For the text-containing cell, return its midpoint in (x, y) coordinate format. 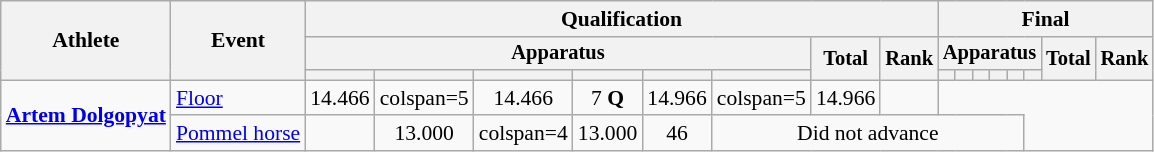
Pommel horse (238, 134)
7 Q (608, 98)
46 (676, 134)
colspan=4 (524, 134)
Athlete (86, 40)
Qualification (622, 19)
Event (238, 40)
Floor (238, 98)
Did not advance (868, 134)
Final (1046, 19)
Artem Dolgopyat (86, 116)
